Scan for the cell matching the given text and deliver its [X, Y] coordinate at center. 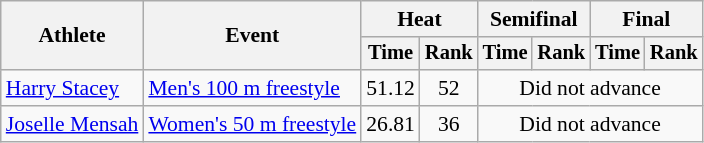
26.81 [390, 124]
Harry Stacey [72, 88]
Women's 50 m freestyle [252, 124]
Semifinal [534, 19]
Final [646, 19]
Joselle Mensah [72, 124]
51.12 [390, 88]
Men's 100 m freestyle [252, 88]
52 [449, 88]
Event [252, 36]
Heat [419, 19]
Athlete [72, 36]
36 [449, 124]
